For the text-containing cell, return its midpoint in (x, y) coordinate format. 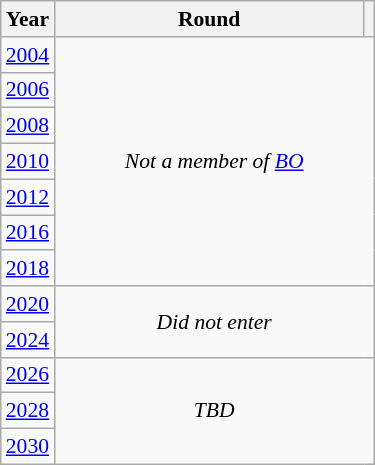
2006 (28, 90)
2010 (28, 162)
2020 (28, 304)
2008 (28, 126)
TBD (214, 410)
2004 (28, 55)
Round (209, 19)
2012 (28, 197)
2024 (28, 340)
2016 (28, 233)
2028 (28, 411)
Year (28, 19)
2026 (28, 375)
Not a member of BO (214, 162)
2018 (28, 269)
Did not enter (214, 322)
2030 (28, 447)
